Locate the cell with the specified text and output its [X, Y] center coordinate. 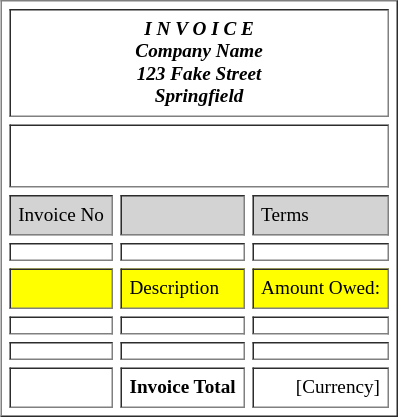
Amount Owed: [320, 288]
Description [182, 288]
I N V O I C ECompany Name123 Fake StreetSpringfield [199, 63]
[Currency] [320, 388]
Invoice No [61, 215]
Terms [320, 215]
Invoice Total [182, 388]
